Output the (x, y) coordinate of the center of the cell containing the given text.  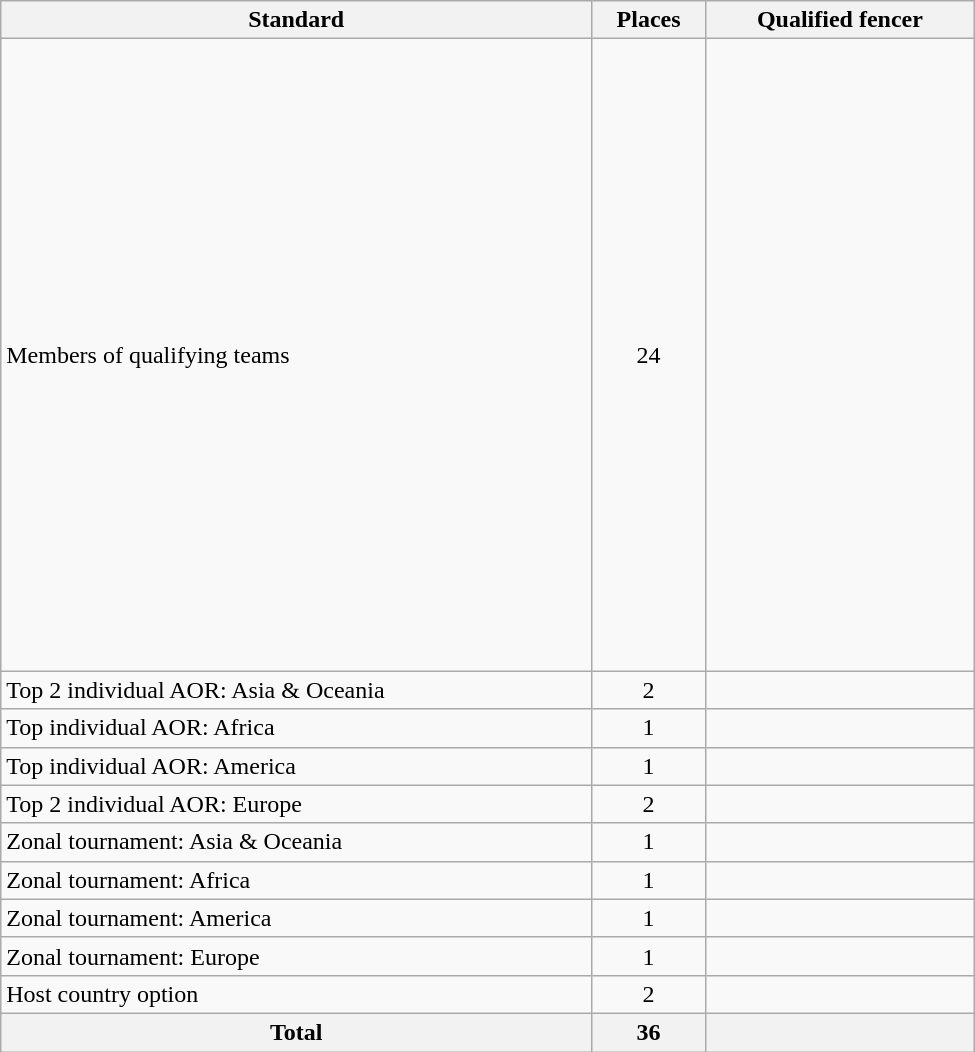
Members of qualifying teams (296, 355)
Top 2 individual AOR: Asia & Oceania (296, 690)
Total (296, 1032)
24 (649, 355)
Zonal tournament: Asia & Oceania (296, 842)
Zonal tournament: Europe (296, 956)
Top individual AOR: America (296, 766)
Qualified fencer (840, 20)
Standard (296, 20)
36 (649, 1032)
Top individual AOR: Africa (296, 728)
Top 2 individual AOR: Europe (296, 804)
Zonal tournament: America (296, 918)
Host country option (296, 994)
Places (649, 20)
Zonal tournament: Africa (296, 880)
